Pinpoint the cell where the given text exists, returning its [X, Y] midpoint coordinate. 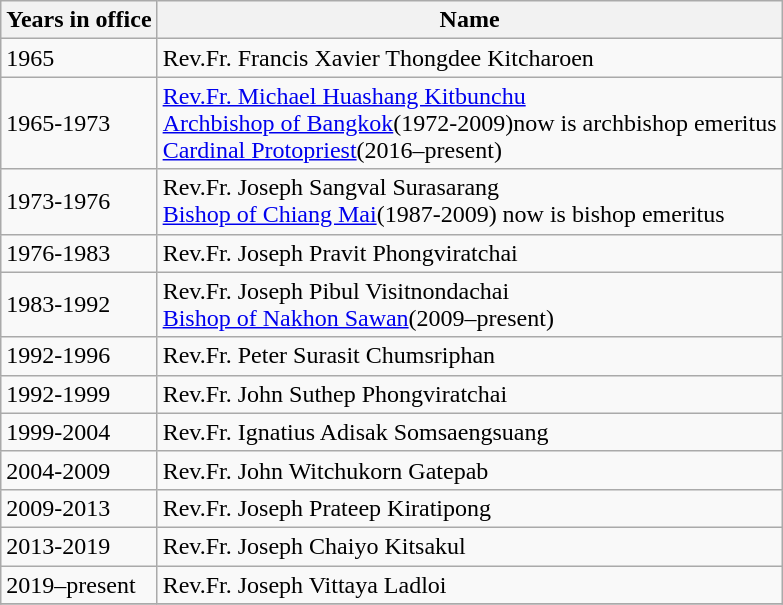
2019–present [79, 585]
1965-1973 [79, 123]
Rev.Fr. Ignatius Adisak Somsaengsuang [470, 432]
1992-1996 [79, 356]
2013-2019 [79, 546]
Rev.Fr. Francis Xavier Thongdee Kitcharoen [470, 58]
Rev.Fr. Joseph Pibul VisitnondachaiBishop of Nakhon Sawan(2009–present) [470, 304]
1992-1999 [79, 394]
1983-1992 [79, 304]
Rev.Fr. Joseph Pravit Phongviratchai [470, 253]
Rev.Fr. John Suthep Phongviratchai [470, 394]
Rev.Fr. Michael Huashang KitbunchuArchbishop of Bangkok(1972-2009)now is archbishop emeritusCardinal Protopriest(2016–present) [470, 123]
Name [470, 20]
Rev.Fr. Joseph Sangval SurasarangBishop of Chiang Mai(1987-2009) now is bishop emeritus [470, 202]
2009-2013 [79, 508]
1965 [79, 58]
Years in office [79, 20]
Rev.Fr. Joseph Vittaya Ladloi [470, 585]
1976-1983 [79, 253]
1999-2004 [79, 432]
2004-2009 [79, 470]
Rev.Fr. Joseph Prateep Kiratipong [470, 508]
Rev.Fr. Peter Surasit Chumsriphan [470, 356]
Rev.Fr. John Witchukorn Gatepab [470, 470]
Rev.Fr. Joseph Chaiyo Kitsakul [470, 546]
1973-1976 [79, 202]
